Capture the cell that displays the provided text and extract its (X, Y) central coordinate. 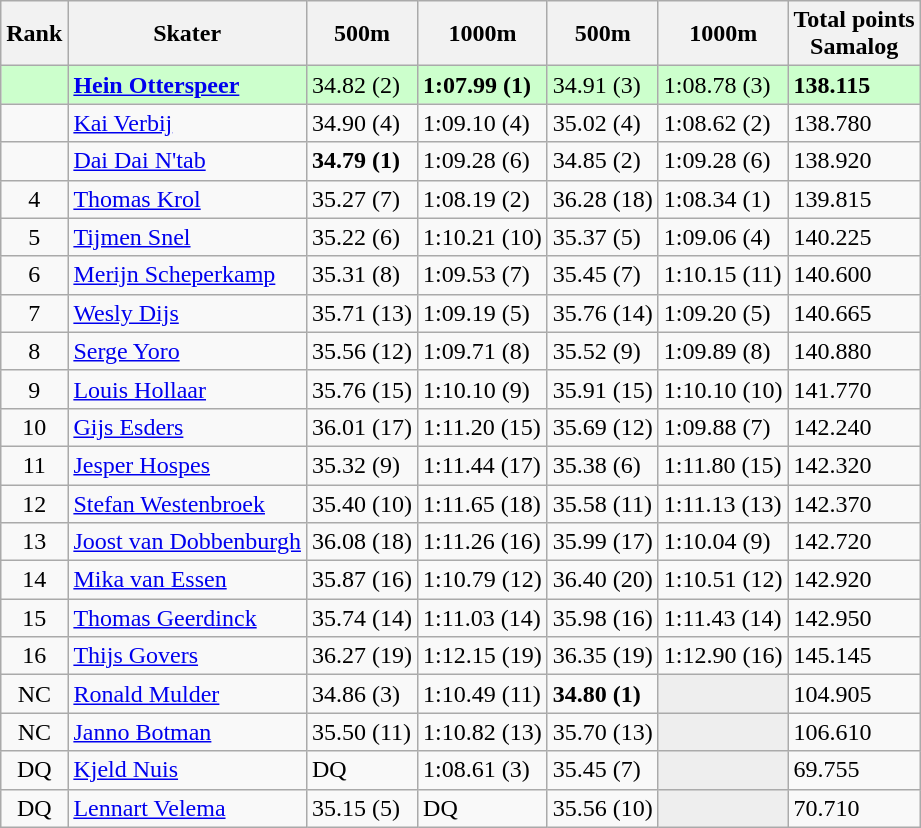
1:09.53 (7) (483, 275)
35.31 (8) (362, 275)
140.600 (854, 275)
142.320 (854, 465)
1:09.89 (8) (723, 351)
Serge Yoro (188, 351)
139.815 (854, 199)
36.35 (19) (602, 656)
Kai Verbij (188, 123)
35.99 (17) (602, 542)
142.370 (854, 503)
8 (34, 351)
Mika van Essen (188, 580)
1:10.79 (12) (483, 580)
35.71 (13) (362, 313)
1:10.10 (9) (483, 389)
1:11.80 (15) (723, 465)
Thomas Krol (188, 199)
106.610 (854, 732)
Merijn Scheperkamp (188, 275)
1:08.19 (2) (483, 199)
1:11.65 (18) (483, 503)
Dai Dai N'tab (188, 161)
35.76 (15) (362, 389)
16 (34, 656)
1:09.20 (5) (723, 313)
104.905 (854, 694)
142.240 (854, 427)
69.755 (854, 770)
1:11.44 (17) (483, 465)
35.50 (11) (362, 732)
35.98 (16) (602, 618)
1:11.26 (16) (483, 542)
142.950 (854, 618)
Janno Botman (188, 732)
1:09.88 (7) (723, 427)
140.225 (854, 237)
35.15 (5) (362, 808)
35.74 (14) (362, 618)
Louis Hollaar (188, 389)
36.08 (18) (362, 542)
14 (34, 580)
1:11.43 (14) (723, 618)
141.770 (854, 389)
35.69 (12) (602, 427)
1:12.90 (16) (723, 656)
35.27 (7) (362, 199)
6 (34, 275)
34.86 (3) (362, 694)
4 (34, 199)
Total points Samalog (854, 34)
Kjeld Nuis (188, 770)
35.70 (13) (602, 732)
1:08.62 (2) (723, 123)
36.27 (19) (362, 656)
35.87 (16) (362, 580)
1:10.21 (10) (483, 237)
1:11.20 (15) (483, 427)
10 (34, 427)
35.58 (11) (602, 503)
1:09.71 (8) (483, 351)
35.52 (9) (602, 351)
1:12.15 (19) (483, 656)
1:09.10 (4) (483, 123)
1:08.78 (3) (723, 85)
13 (34, 542)
1:10.82 (13) (483, 732)
Tijmen Snel (188, 237)
Jesper Hospes (188, 465)
Thomas Geerdinck (188, 618)
Thijs Govers (188, 656)
1:11.03 (14) (483, 618)
1:10.49 (11) (483, 694)
36.40 (20) (602, 580)
Joost van Dobbenburgh (188, 542)
36.28 (18) (602, 199)
35.76 (14) (602, 313)
34.91 (3) (602, 85)
Ronald Mulder (188, 694)
140.880 (854, 351)
34.80 (1) (602, 694)
1:10.04 (9) (723, 542)
Lennart Velema (188, 808)
Stefan Westenbroek (188, 503)
34.90 (4) (362, 123)
145.145 (854, 656)
12 (34, 503)
34.85 (2) (602, 161)
11 (34, 465)
35.56 (12) (362, 351)
1:07.99 (1) (483, 85)
35.32 (9) (362, 465)
34.79 (1) (362, 161)
35.38 (6) (602, 465)
1:08.61 (3) (483, 770)
5 (34, 237)
1:10.15 (11) (723, 275)
Rank (34, 34)
35.40 (10) (362, 503)
Wesly Dijs (188, 313)
15 (34, 618)
9 (34, 389)
138.920 (854, 161)
7 (34, 313)
1:11.13 (13) (723, 503)
140.665 (854, 313)
Hein Otterspeer (188, 85)
70.710 (854, 808)
1:09.06 (4) (723, 237)
142.720 (854, 542)
1:10.51 (12) (723, 580)
138.115 (854, 85)
35.56 (10) (602, 808)
36.01 (17) (362, 427)
35.37 (5) (602, 237)
138.780 (854, 123)
1:08.34 (1) (723, 199)
35.02 (4) (602, 123)
142.920 (854, 580)
Gijs Esders (188, 427)
35.91 (15) (602, 389)
35.22 (6) (362, 237)
1:09.19 (5) (483, 313)
1:10.10 (10) (723, 389)
34.82 (2) (362, 85)
Skater (188, 34)
